Provide the [x, y] coordinate of the cell's center where the given text is located.  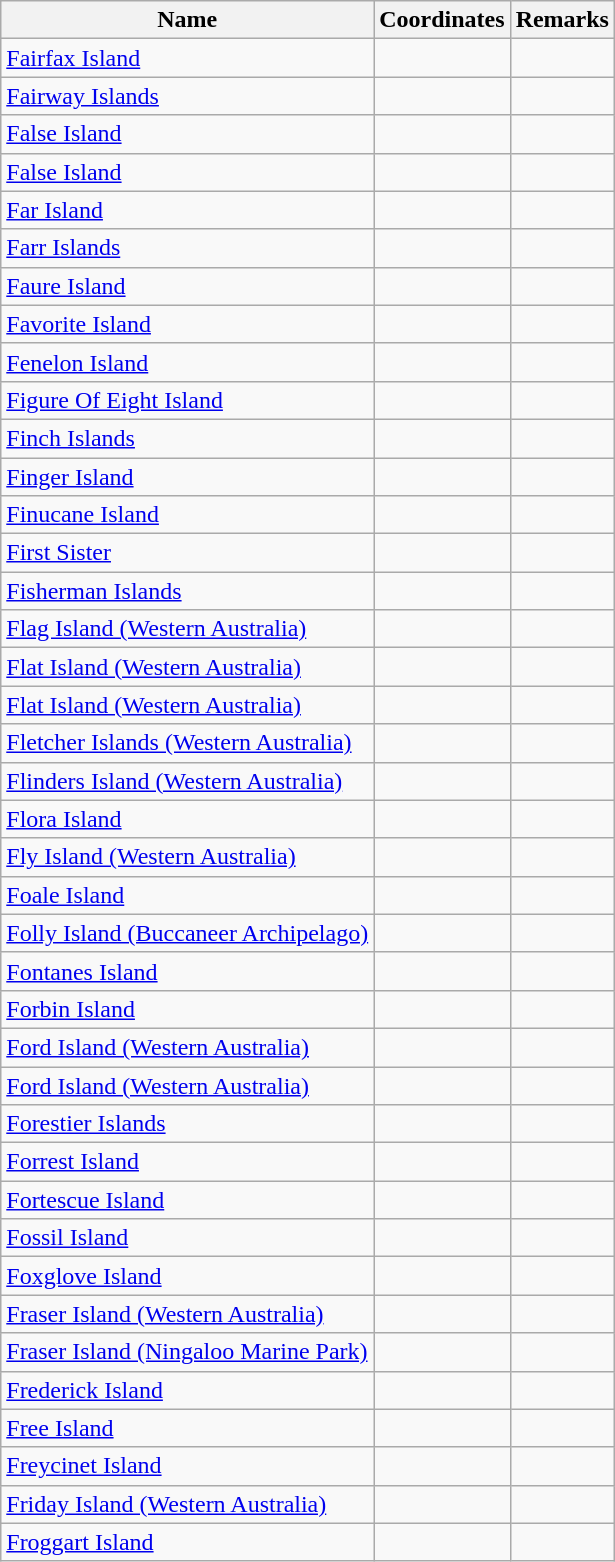
Fraser Island (Ningaloo Marine Park) [188, 1352]
Forestier Islands [188, 1124]
Flinders Island (Western Australia) [188, 781]
Fraser Island (Western Australia) [188, 1314]
Flag Island (Western Australia) [188, 629]
Farr Islands [188, 248]
Free Island [188, 1428]
Freycinet Island [188, 1466]
Fairway Islands [188, 96]
Frederick Island [188, 1390]
Fenelon Island [188, 362]
Foale Island [188, 895]
First Sister [188, 553]
Figure Of Eight Island [188, 400]
Faure Island [188, 286]
Remarks [562, 20]
Coordinates [442, 20]
Finucane Island [188, 515]
Foxglove Island [188, 1276]
Fairfax Island [188, 58]
Friday Island (Western Australia) [188, 1504]
Flora Island [188, 819]
Fossil Island [188, 1238]
Folly Island (Buccaneer Archipelago) [188, 933]
Fisherman Islands [188, 591]
Fletcher Islands (Western Australia) [188, 743]
Fly Island (Western Australia) [188, 857]
Forrest Island [188, 1162]
Favorite Island [188, 324]
Fortescue Island [188, 1200]
Far Island [188, 210]
Forbin Island [188, 1009]
Finch Islands [188, 438]
Finger Island [188, 477]
Fontanes Island [188, 971]
Name [188, 20]
Froggart Island [188, 1542]
